Return the [x, y] coordinate for the center point of the cell that contains the specified text.  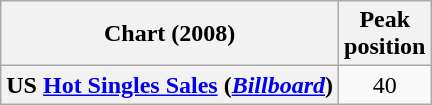
40 [385, 85]
Peakposition [385, 34]
Chart (2008) [170, 34]
US Hot Singles Sales (Billboard) [170, 85]
